Extract the [x, y] coordinate from the center of the cell holding the provided text.  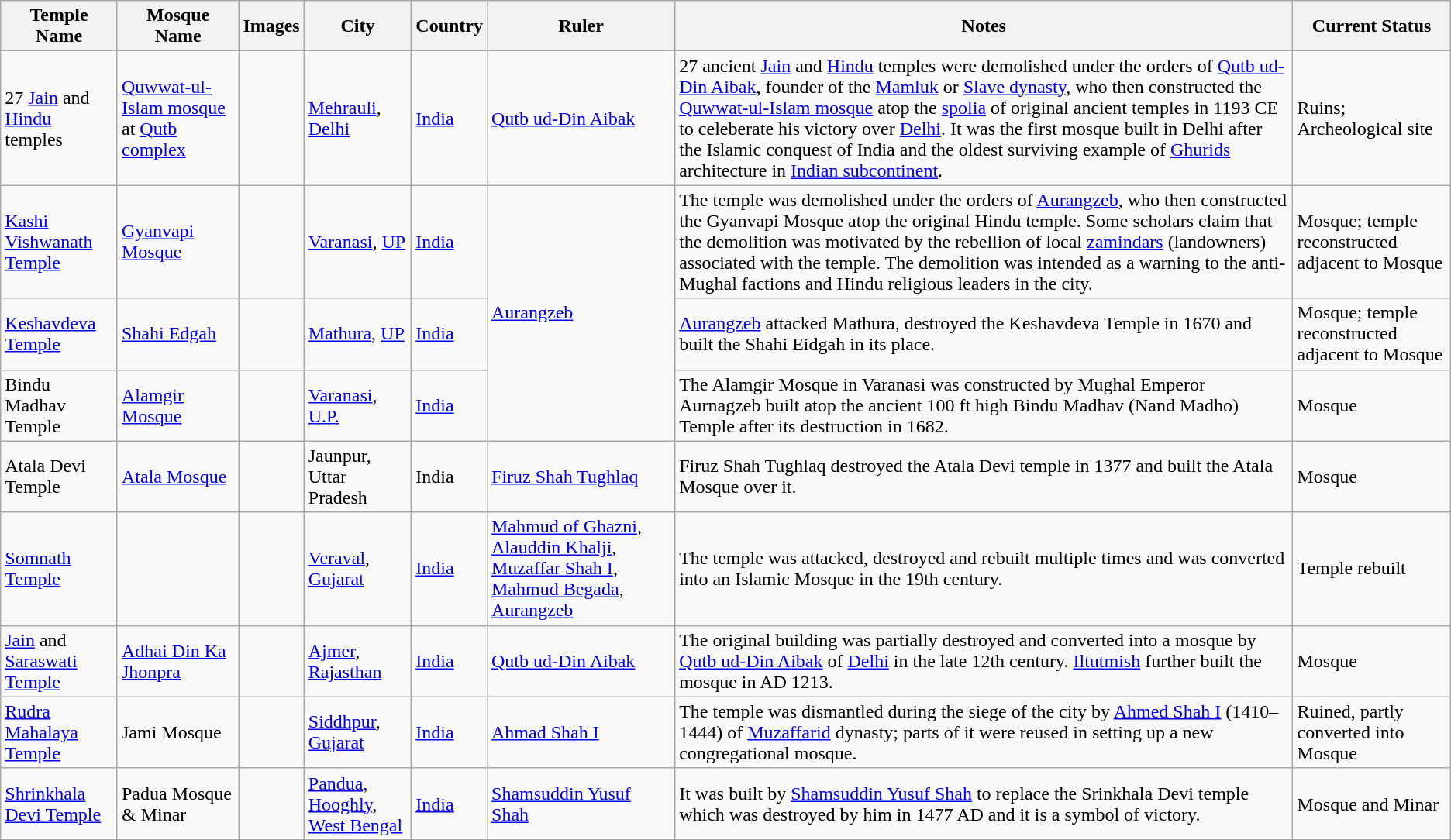
Mosque Name [177, 26]
Ruined, partly converted into Mosque [1372, 732]
Gyanvapi Mosque [177, 242]
Atala Mosque [177, 477]
It was built by Shamsuddin Yusuf Shah to replace the Srinkhala Devi temple which was destroyed by him in 1477 AD and it is a symbol of victory. [984, 804]
Current Status [1372, 26]
Varanasi, U.P. [358, 405]
Rudra Mahalaya Temple [59, 732]
Country [450, 26]
Ajmer, Rajasthan [358, 661]
Temple Name [59, 26]
Kashi Vishwanath Temple [59, 242]
Shrinkhala Devi Temple [59, 804]
Siddhpur, Gujarat [358, 732]
Veraval, Gujarat [358, 569]
Padua Mosque & Minar [177, 804]
Quwwat-ul-Islam mosque at Qutb complex [177, 118]
Alamgir Mosque [177, 405]
Mahmud of Ghazni, Alauddin Khalji, Muzaffar Shah I, Mahmud Begada, Aurangzeb [581, 569]
Atala Devi Temple [59, 477]
Mehrauli, Delhi [358, 118]
Aurangzeb [581, 313]
Temple rebuilt [1372, 569]
Keshavdeva Temple [59, 334]
Ruler [581, 26]
Jaunpur, Uttar Pradesh [358, 477]
Pandua, Hooghly, West Bengal [358, 804]
Shamsuddin Yusuf Shah [581, 804]
Firuz Shah Tughlaq [581, 477]
27 Jain and Hindu temples [59, 118]
Varanasi, UP [358, 242]
Jami Mosque [177, 732]
Notes [984, 26]
Shahi Edgah [177, 334]
Jain and Saraswati Temple [59, 661]
Mathura, UP [358, 334]
Ruins; Archeological site [1372, 118]
City [358, 26]
Aurangzeb attacked Mathura, destroyed the Keshavdeva Temple in 1670 and built the Shahi Eidgah in its place. [984, 334]
Firuz Shah Tughlaq destroyed the Atala Devi temple in 1377 and built the Atala Mosque over it. [984, 477]
Ahmad Shah I [581, 732]
Adhai Din Ka Jhonpra [177, 661]
The temple was attacked, destroyed and rebuilt multiple times and was converted into an Islamic Mosque in the 19th century. [984, 569]
Somnath Temple [59, 569]
Mosque and Minar [1372, 804]
Images [271, 26]
Bindu Madhav Temple [59, 405]
